From the cell containing the given text, extract its center point as (x, y) coordinate. 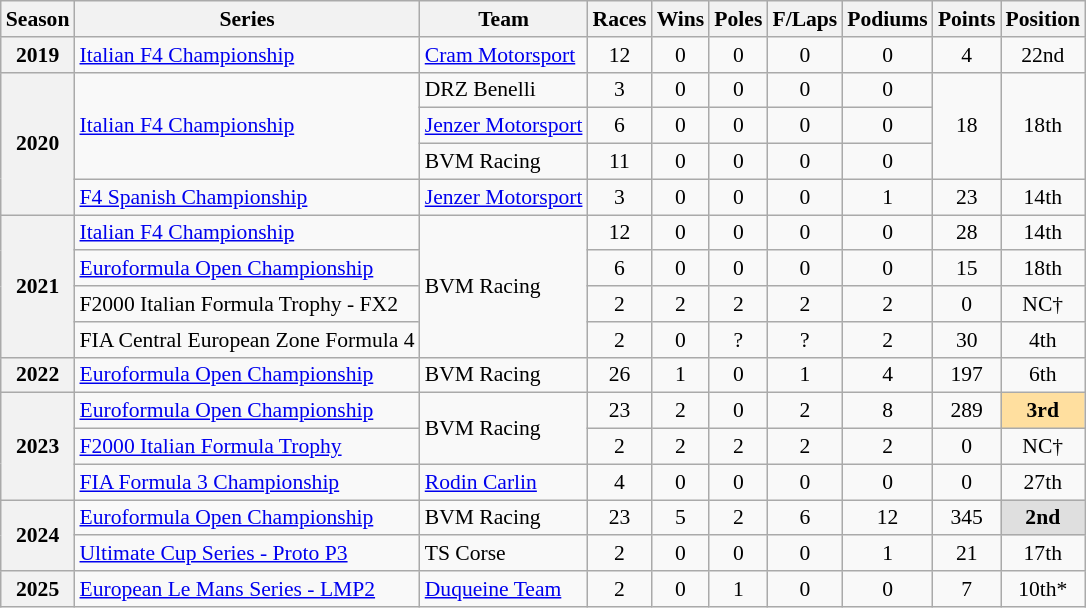
2022 (38, 375)
27th (1043, 482)
Season (38, 19)
2025 (38, 589)
11 (619, 162)
10th* (1043, 589)
197 (967, 375)
30 (967, 340)
FIA Formula 3 Championship (246, 482)
Rodin Carlin (504, 482)
2nd (1043, 518)
Cram Motorsport (504, 55)
8 (888, 411)
Position (1043, 19)
Series (246, 19)
Wins (681, 19)
F2000 Italian Formula Trophy - FX2 (246, 304)
15 (967, 269)
5 (681, 518)
21 (967, 554)
28 (967, 233)
Team (504, 19)
2021 (38, 286)
289 (967, 411)
6th (1043, 375)
F/Laps (804, 19)
TS Corse (504, 554)
345 (967, 518)
F4 Spanish Championship (246, 197)
DRZ Benelli (504, 90)
22nd (1043, 55)
26 (619, 375)
2023 (38, 446)
2019 (38, 55)
7 (967, 589)
2024 (38, 536)
18 (967, 126)
4th (1043, 340)
Ultimate Cup Series - Proto P3 (246, 554)
3rd (1043, 411)
FIA Central European Zone Formula 4 (246, 340)
Poles (738, 19)
Points (967, 19)
Podiums (888, 19)
F2000 Italian Formula Trophy (246, 447)
European Le Mans Series - LMP2 (246, 589)
Duqueine Team (504, 589)
17th (1043, 554)
Races (619, 19)
2020 (38, 143)
